Identify which cell holds the provided text, then report its (x, y) central coordinate. 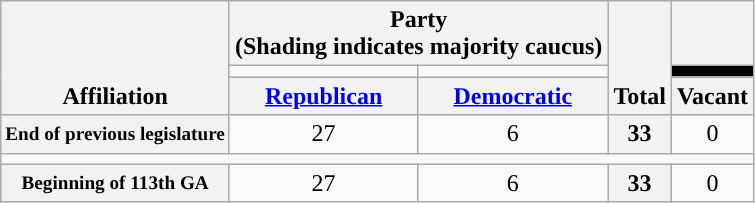
Republican (323, 96)
Beginning of 113th GA (116, 183)
Party (Shading indicates majority caucus) (418, 34)
End of previous legislature (116, 134)
Vacant (712, 96)
Democratic (513, 96)
Affiliation (116, 58)
Total (640, 58)
